Extract the [x, y] coordinate from the center of the cell holding the provided text.  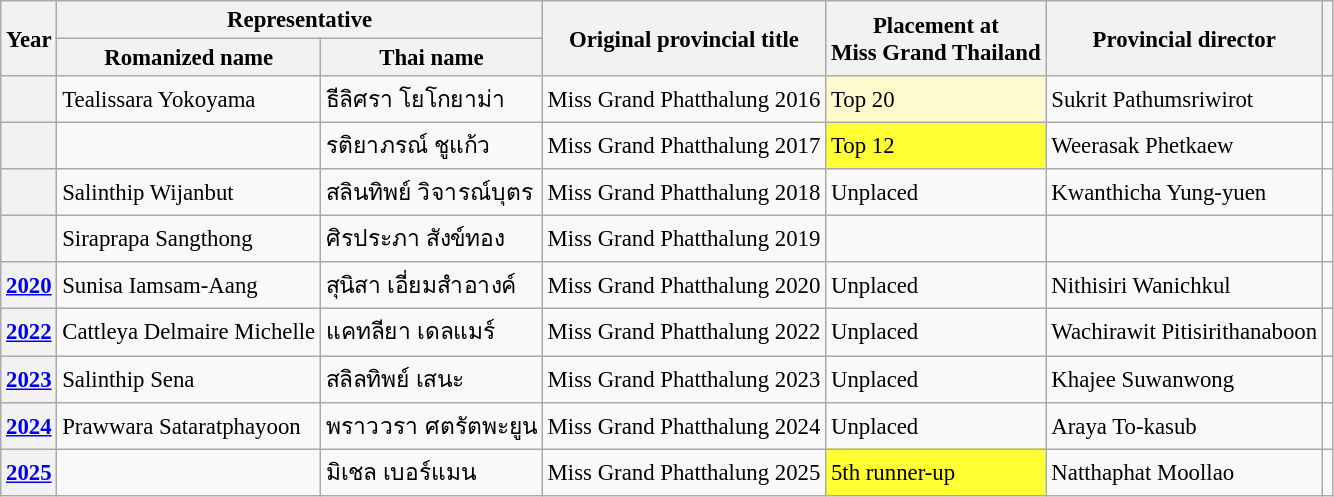
Salinthip Sena [189, 380]
2023 [29, 380]
Wachirawit Pitisirithanaboon [1184, 332]
Sukrit Pathumsriwirot [1184, 100]
Miss Grand Phatthalung 2020 [684, 286]
Representative [300, 20]
Top 20 [936, 100]
Miss Grand Phatthalung 2016 [684, 100]
Thai name [432, 58]
Cattleya Delmaire Michelle [189, 332]
Kwanthicha Yung-yuen [1184, 192]
Khajee Suwanwong [1184, 380]
Weerasak Phetkaew [1184, 146]
Sunisa Iamsam-Aang [189, 286]
Salinthip Wijanbut [189, 192]
รติยาภรณ์ ชูแก้ว [432, 146]
Provincial director [1184, 38]
Nithisiri Wanichkul [1184, 286]
Siraprapa Sangthong [189, 240]
Year [29, 38]
2025 [29, 472]
พราววรา ศตรัตพะยูน [432, 426]
สลิลทิพย์ เสนะ [432, 380]
Miss Grand Phatthalung 2018 [684, 192]
2024 [29, 426]
Araya To-kasub [1184, 426]
มิเชล เบอร์แมน [432, 472]
สุนิสา เอี่ยมสำอางค์ [432, 286]
Miss Grand Phatthalung 2019 [684, 240]
ธีลิศรา โยโกยาม่า [432, 100]
Top 12 [936, 146]
Miss Grand Phatthalung 2023 [684, 380]
Miss Grand Phatthalung 2022 [684, 332]
Romanized name [189, 58]
2020 [29, 286]
Tealissara Yokoyama [189, 100]
Original provincial title [684, 38]
Natthaphat Moollao [1184, 472]
Miss Grand Phatthalung 2017 [684, 146]
สลินทิพย์ วิจารณ์บุตร [432, 192]
2022 [29, 332]
ศิรประภา สังข์ทอง [432, 240]
Miss Grand Phatthalung 2025 [684, 472]
Miss Grand Phatthalung 2024 [684, 426]
Placement atMiss Grand Thailand [936, 38]
แคทลียา เดลแมร์ [432, 332]
Prawwara Sataratphayoon [189, 426]
5th runner-up [936, 472]
